Scan for the cell matching the given text and deliver its [X, Y] coordinate at center. 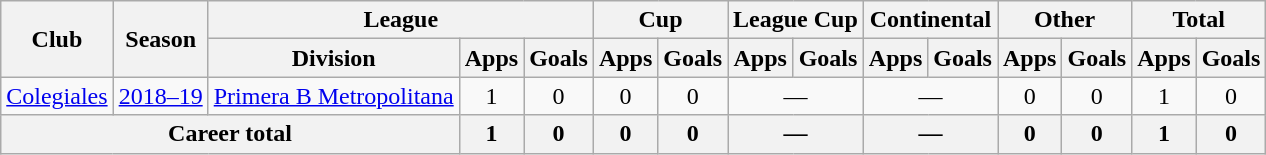
Continental [930, 20]
League Cup [796, 20]
Career total [230, 134]
2018–19 [160, 96]
Total [1199, 20]
Season [160, 39]
Primera B Metropolitana [334, 96]
Colegiales [57, 96]
Other [1065, 20]
League [400, 20]
Club [57, 39]
Cup [660, 20]
Division [334, 58]
